Extract the [X, Y] coordinate from the center of the cell holding the provided text.  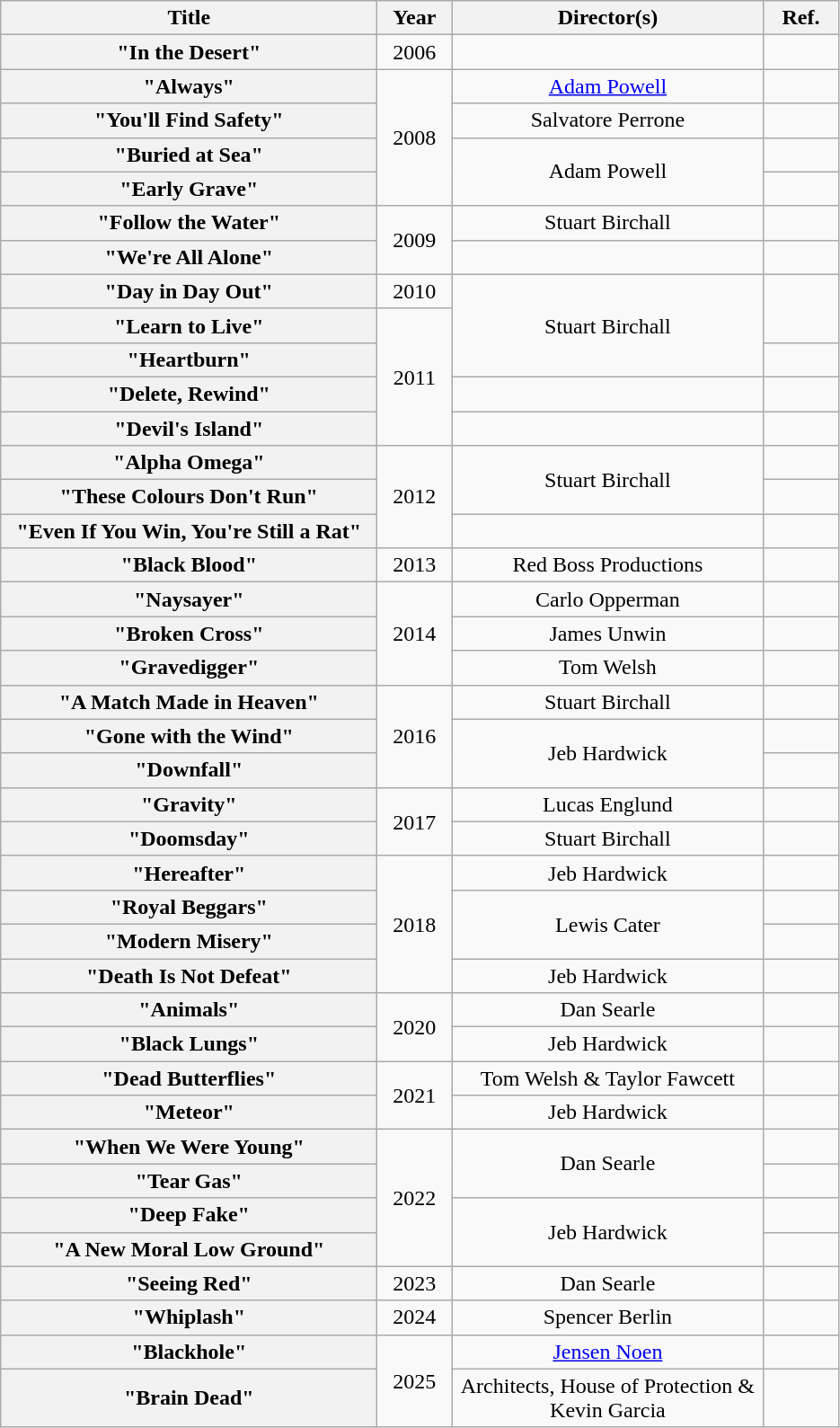
2020 [415, 1027]
Red Boss Productions [607, 565]
"Learn to Live" [189, 325]
"Death Is Not Defeat" [189, 975]
"Modern Misery" [189, 941]
Tom Welsh [607, 668]
"Blackhole" [189, 1352]
"Tear Gas" [189, 1181]
2013 [415, 565]
"Day in Day Out" [189, 291]
"When We Were Young" [189, 1147]
"We're All Alone" [189, 257]
"These Colours Don't Run" [189, 497]
"Whiplash" [189, 1317]
"Devil's Island" [189, 429]
"Broken Cross" [189, 634]
"Alpha Omega" [189, 463]
"Gravedigger" [189, 668]
"Meteor" [189, 1113]
2008 [415, 137]
"Even If You Win, You're Still a Rat" [189, 531]
Jensen Noen [607, 1352]
"In the Desert" [189, 52]
Tom Welsh & Taylor Fawcett [607, 1078]
"Early Grave" [189, 189]
"You'll Find Safety" [189, 120]
2011 [415, 377]
"Dead Butterflies" [189, 1078]
"Deep Fake" [189, 1215]
2006 [415, 52]
Lucas Englund [607, 804]
Architects, House of Protection & Kevin Garcia [607, 1398]
"Always" [189, 86]
"Downfall" [189, 770]
2016 [415, 736]
"Animals" [189, 1010]
"Royal Beggars" [189, 907]
"Buried at Sea" [189, 155]
2025 [415, 1380]
Spencer Berlin [607, 1317]
2017 [415, 821]
"A New Moral Low Ground" [189, 1249]
James Unwin [607, 634]
"Delete, Rewind" [189, 394]
Director(s) [607, 18]
2014 [415, 634]
2010 [415, 291]
"Black Lungs" [189, 1044]
"Follow the Water" [189, 223]
Title [189, 18]
Ref. [801, 18]
"Hereafter" [189, 873]
"Naysayer" [189, 599]
2009 [415, 240]
"Doomsday" [189, 838]
2012 [415, 497]
Year [415, 18]
Salvatore Perrone [607, 120]
2022 [415, 1198]
"Gravity" [189, 804]
"Brain Dead" [189, 1398]
"A Match Made in Heaven" [189, 702]
2021 [415, 1095]
Lewis Cater [607, 924]
2024 [415, 1317]
"Gone with the Wind" [189, 736]
"Heartburn" [189, 359]
Carlo Opperman [607, 599]
"Seeing Red" [189, 1283]
2018 [415, 924]
"Black Blood" [189, 565]
2023 [415, 1283]
